Extract the [X, Y] coordinate from the center of the cell holding the provided text.  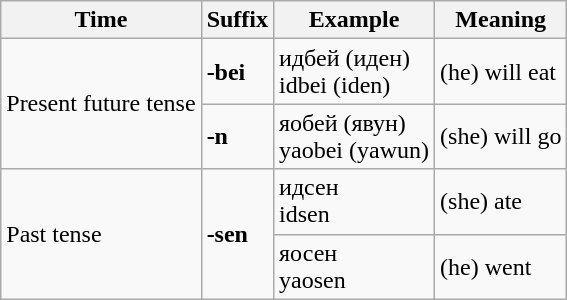
-sen [237, 234]
-n [237, 136]
Time [101, 20]
(he) went [501, 266]
идсенidsen [354, 202]
Present future tense [101, 104]
Suffix [237, 20]
(she) will go [501, 136]
Meaning [501, 20]
(she) ate [501, 202]
(he) will eat [501, 72]
Example [354, 20]
-bei [237, 72]
Past tense [101, 234]
идбей (иден)idbei (iden) [354, 72]
яобей (явун)yaobei (yawun) [354, 136]
яосенyaosen [354, 266]
